Output the [X, Y] coordinate of the center of the cell containing the given text.  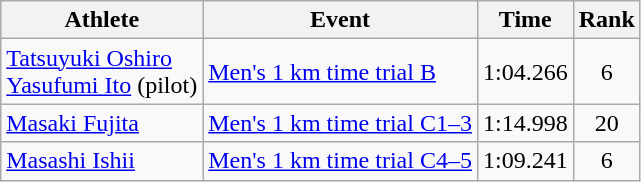
Athlete [102, 20]
Masashi Ishii [102, 161]
Rank [606, 20]
1:14.998 [525, 123]
Time [525, 20]
Men's 1 km time trial C4–5 [340, 161]
1:09.241 [525, 161]
Men's 1 km time trial B [340, 72]
1:04.266 [525, 72]
Event [340, 20]
Tatsuyuki OshiroYasufumi Ito (pilot) [102, 72]
Masaki Fujita [102, 123]
20 [606, 123]
Men's 1 km time trial C1–3 [340, 123]
